Scan for the cell matching the given text and deliver its [X, Y] coordinate at center. 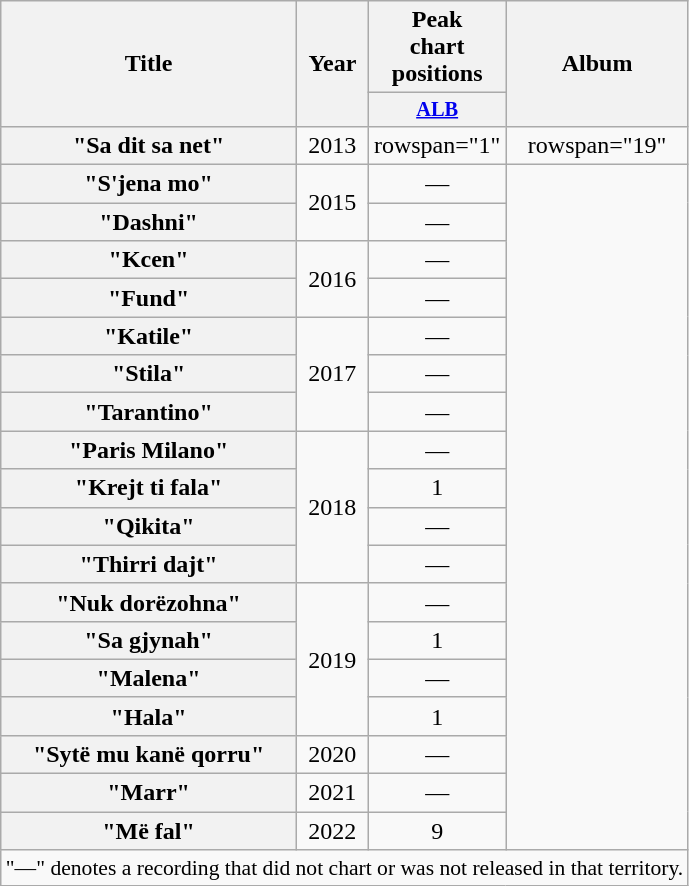
Peakchartpositions [437, 47]
Album [597, 64]
rowspan="19" [597, 145]
"Dashni" [149, 222]
"Stila" [149, 374]
"Qikita" [149, 526]
Year [332, 64]
"Paris Milano" [149, 450]
"Sa dit sa net" [149, 145]
2019 [332, 659]
2018 [332, 507]
2022 [332, 831]
2016 [332, 279]
rowspan="1" [437, 145]
ALB [437, 110]
2017 [332, 374]
"Thirri dajt" [149, 564]
"Nuk dorëzohna" [149, 602]
"Më fal" [149, 831]
"—" denotes a recording that did not chart or was not released in that territory. [345, 868]
2013 [332, 145]
"Marr" [149, 793]
"Hala" [149, 716]
"Krejt ti fala" [149, 488]
2020 [332, 754]
Title [149, 64]
"Sytë mu kanë qorru" [149, 754]
"S'jena mo" [149, 184]
2015 [332, 203]
"Sa gjynah" [149, 640]
"Kcen" [149, 260]
"Fund" [149, 298]
"Malena" [149, 678]
2021 [332, 793]
"Katile" [149, 336]
9 [437, 831]
"Tarantino" [149, 412]
